Scan for the cell matching the given text and deliver its (X, Y) coordinate at center. 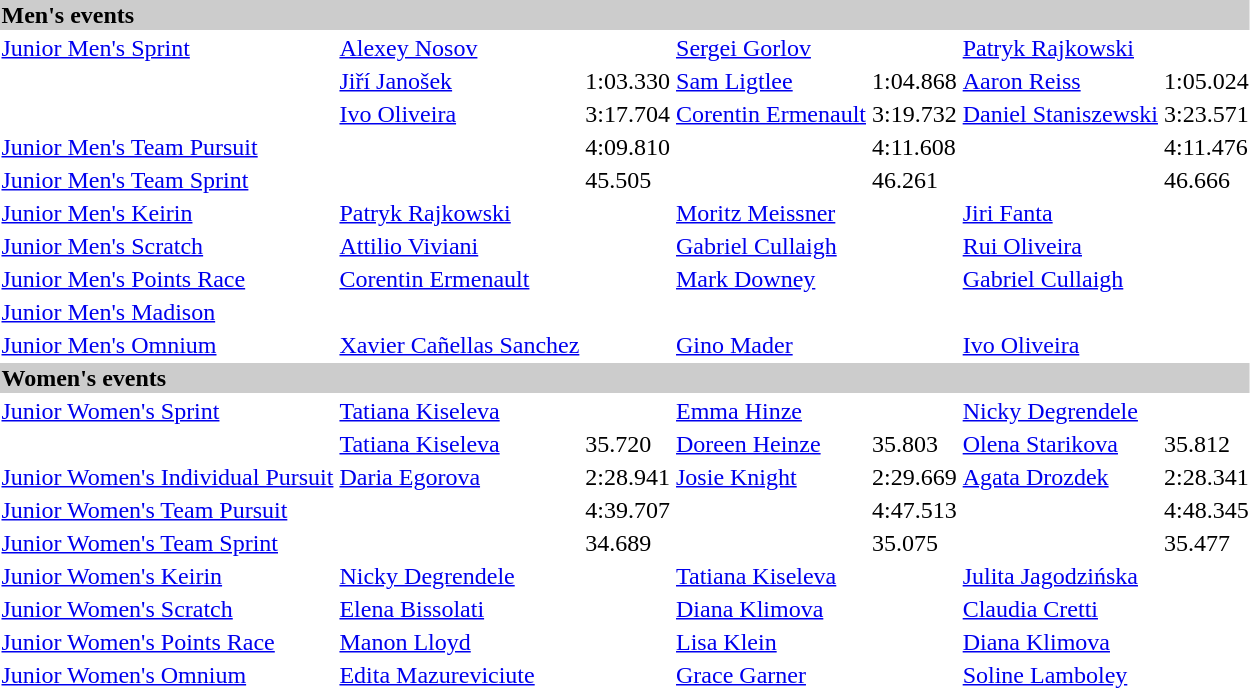
35.803 (914, 444)
35.812 (1206, 444)
Junior Men's Scratch (168, 246)
2:29.669 (914, 477)
Elena Bissolati (460, 609)
Junior Women's Points Race (168, 642)
Jiří Janošek (460, 81)
35.720 (628, 444)
Julita Jagodzińska (1060, 576)
45.505 (628, 180)
Moritz Meissner (772, 213)
Manon Lloyd (460, 642)
Mark Downey (772, 279)
46.666 (1206, 180)
2:28.341 (1206, 477)
Gino Mader (772, 345)
Junior Men's Madison (168, 312)
Junior Women's Individual Pursuit (168, 477)
Junior Men's Keirin (168, 213)
3:19.732 (914, 114)
1:05.024 (1206, 81)
Sergei Gorlov (772, 48)
Junior Women's Team Pursuit (168, 510)
Agata Drozdek (1060, 477)
4:11.476 (1206, 147)
Attilio Viviani (460, 246)
1:04.868 (914, 81)
3:17.704 (628, 114)
Doreen Heinze (772, 444)
Daria Egorova (460, 477)
35.477 (1206, 543)
Lisa Klein (772, 642)
Junior Men's Omnium (168, 345)
Women's events (625, 378)
4:09.810 (628, 147)
Alexey Nosov (460, 48)
3:23.571 (1206, 114)
Junior Women's Sprint (168, 411)
4:39.707 (628, 510)
Junior Men's Team Pursuit (168, 147)
34.689 (628, 543)
Junior Women's Scratch (168, 609)
Aaron Reiss (1060, 81)
Junior Women's Keirin (168, 576)
46.261 (914, 180)
Jiri Fanta (1060, 213)
4:47.513 (914, 510)
Emma Hinze (772, 411)
Men's events (625, 15)
4:11.608 (914, 147)
Sam Ligtlee (772, 81)
Josie Knight (772, 477)
Rui Oliveira (1060, 246)
Junior Women's Team Sprint (168, 543)
Junior Men's Sprint (168, 48)
4:48.345 (1206, 510)
1:03.330 (628, 81)
Junior Men's Points Race (168, 279)
Xavier Cañellas Sanchez (460, 345)
Daniel Staniszewski (1060, 114)
35.075 (914, 543)
Olena Starikova (1060, 444)
Junior Men's Team Sprint (168, 180)
2:28.941 (628, 477)
Claudia Cretti (1060, 609)
